For the text-containing cell, return its midpoint in [x, y] coordinate format. 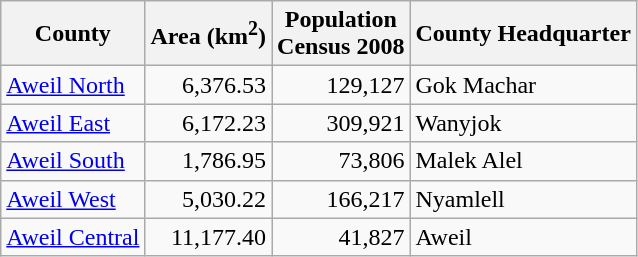
Aweil West [73, 199]
6,376.53 [208, 85]
Nyamlell [523, 199]
PopulationCensus 2008 [341, 34]
Aweil North [73, 85]
5,030.22 [208, 199]
309,921 [341, 123]
6,172.23 [208, 123]
Aweil South [73, 161]
11,177.40 [208, 237]
73,806 [341, 161]
Malek Alel [523, 161]
41,827 [341, 237]
166,217 [341, 199]
County [73, 34]
129,127 [341, 85]
Area (km2) [208, 34]
County Headquarter [523, 34]
Gok Machar [523, 85]
Wanyjok [523, 123]
Aweil Central [73, 237]
1,786.95 [208, 161]
Aweil [523, 237]
Aweil East [73, 123]
